Provide the [x, y] coordinate of the cell's center where the given text is located.  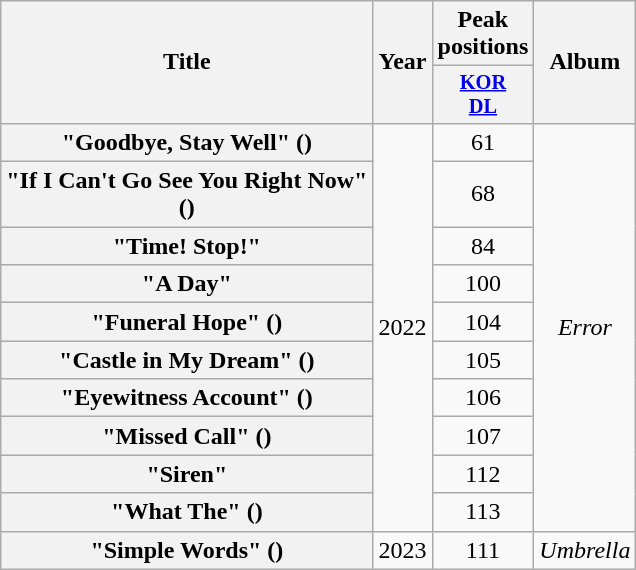
Umbrella [585, 550]
"Time! Stop!" [187, 246]
Peak positions [483, 34]
2023 [402, 550]
"Eyewitness Account" () [187, 398]
"Simple Words" () [187, 550]
104 [483, 322]
Album [585, 62]
Year [402, 62]
Error [585, 327]
61 [483, 142]
"Siren" [187, 474]
105 [483, 360]
"A Day" [187, 284]
"Missed Call" () [187, 436]
111 [483, 550]
KORDL [483, 95]
Title [187, 62]
113 [483, 512]
"Funeral Hope" () [187, 322]
"What The" () [187, 512]
68 [483, 194]
"Goodbye, Stay Well" () [187, 142]
112 [483, 474]
107 [483, 436]
84 [483, 246]
"If I Can't Go See You Right Now" () [187, 194]
106 [483, 398]
100 [483, 284]
"Castle in My Dream" () [187, 360]
2022 [402, 327]
